Pinpoint the cell where the given text exists, returning its (x, y) midpoint coordinate. 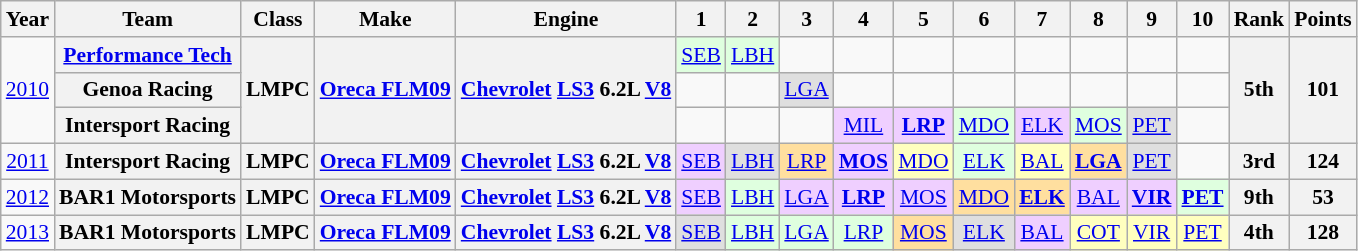
Performance Tech (148, 55)
2011 (28, 162)
5th (1260, 90)
2013 (28, 233)
6 (984, 19)
Class (278, 19)
5 (924, 19)
101 (1323, 90)
Genoa Racing (148, 90)
2010 (28, 90)
53 (1323, 197)
COT (1098, 233)
7 (1042, 19)
Rank (1260, 19)
9th (1260, 197)
Points (1323, 19)
Make (386, 19)
1 (701, 19)
3 (806, 19)
MIL (864, 126)
128 (1323, 233)
3rd (1260, 162)
Year (28, 19)
Team (148, 19)
2 (752, 19)
10 (1202, 19)
4 (864, 19)
9 (1152, 19)
Engine (566, 19)
4th (1260, 233)
2012 (28, 197)
124 (1323, 162)
8 (1098, 19)
